From the cell containing the given text, extract its center point as (X, Y) coordinate. 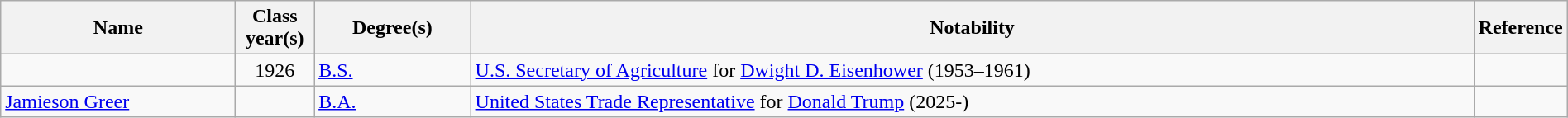
Class year(s) (275, 28)
United States Trade Representative for Donald Trump (2025-) (973, 101)
Name (118, 28)
Jamieson Greer (118, 101)
Reference (1520, 28)
B.A. (392, 101)
Notability (973, 28)
B.S. (392, 70)
1926 (275, 70)
U.S. Secretary of Agriculture for Dwight D. Eisenhower (1953–1961) (973, 70)
Degree(s) (392, 28)
